Identify which cell holds the provided text, then report its [X, Y] central coordinate. 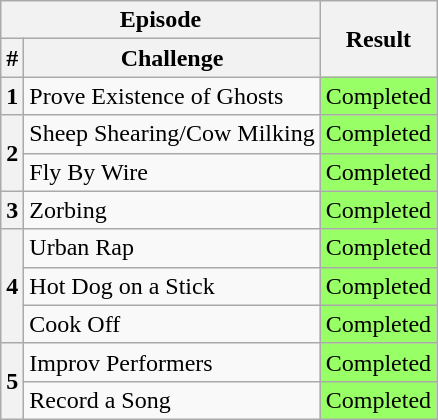
Sheep Shearing/Cow Milking [172, 134]
4 [12, 286]
# [12, 58]
Episode [160, 20]
Zorbing [172, 210]
Urban Rap [172, 248]
2 [12, 153]
Improv Performers [172, 362]
Fly By Wire [172, 172]
Result [378, 39]
5 [12, 381]
Challenge [172, 58]
3 [12, 210]
Hot Dog on a Stick [172, 286]
1 [12, 96]
Prove Existence of Ghosts [172, 96]
Cook Off [172, 324]
Record a Song [172, 400]
